Scan for the cell matching the given text and deliver its (X, Y) coordinate at center. 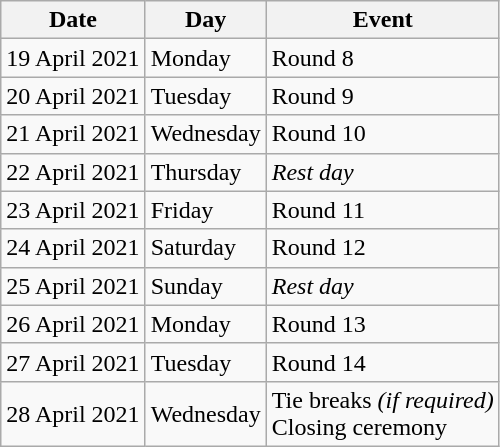
21 April 2021 (73, 134)
Tie breaks (if required) Closing ceremony (382, 414)
Round 8 (382, 58)
Day (206, 20)
Thursday (206, 172)
Sunday (206, 286)
Event (382, 20)
26 April 2021 (73, 324)
Round 14 (382, 362)
28 April 2021 (73, 414)
25 April 2021 (73, 286)
Round 9 (382, 96)
Round 11 (382, 210)
Date (73, 20)
Saturday (206, 248)
19 April 2021 (73, 58)
27 April 2021 (73, 362)
24 April 2021 (73, 248)
22 April 2021 (73, 172)
23 April 2021 (73, 210)
Round 13 (382, 324)
Round 12 (382, 248)
Friday (206, 210)
Round 10 (382, 134)
20 April 2021 (73, 96)
